For the text-containing cell, return its midpoint in (x, y) coordinate format. 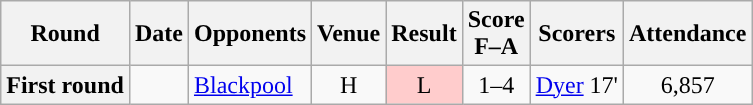
H (349, 85)
L (424, 85)
Date (158, 34)
6,857 (687, 85)
Venue (349, 34)
Blackpool (250, 85)
Result (424, 34)
ScoreF–A (496, 34)
Scorers (576, 34)
Round (66, 34)
Dyer 17' (576, 85)
Attendance (687, 34)
1–4 (496, 85)
First round (66, 85)
Opponents (250, 34)
